Determine the [x, y] coordinate at the center of the cell enclosing the given text.  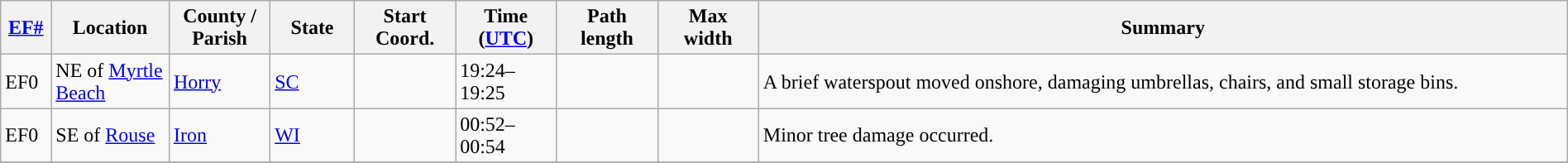
EF# [26, 28]
Path length [607, 28]
Location [111, 28]
Minor tree damage occurred. [1163, 136]
NE of Myrtle Beach [111, 81]
A brief waterspout moved onshore, damaging umbrellas, chairs, and small storage bins. [1163, 81]
SC [313, 81]
Max width [708, 28]
Start Coord. [404, 28]
County / Parish [219, 28]
00:52–00:54 [506, 136]
Horry [219, 81]
Summary [1163, 28]
SE of Rouse [111, 136]
Iron [219, 136]
State [313, 28]
WI [313, 136]
Time (UTC) [506, 28]
19:24–19:25 [506, 81]
